Locate the cell with the specified text and output its [x, y] center coordinate. 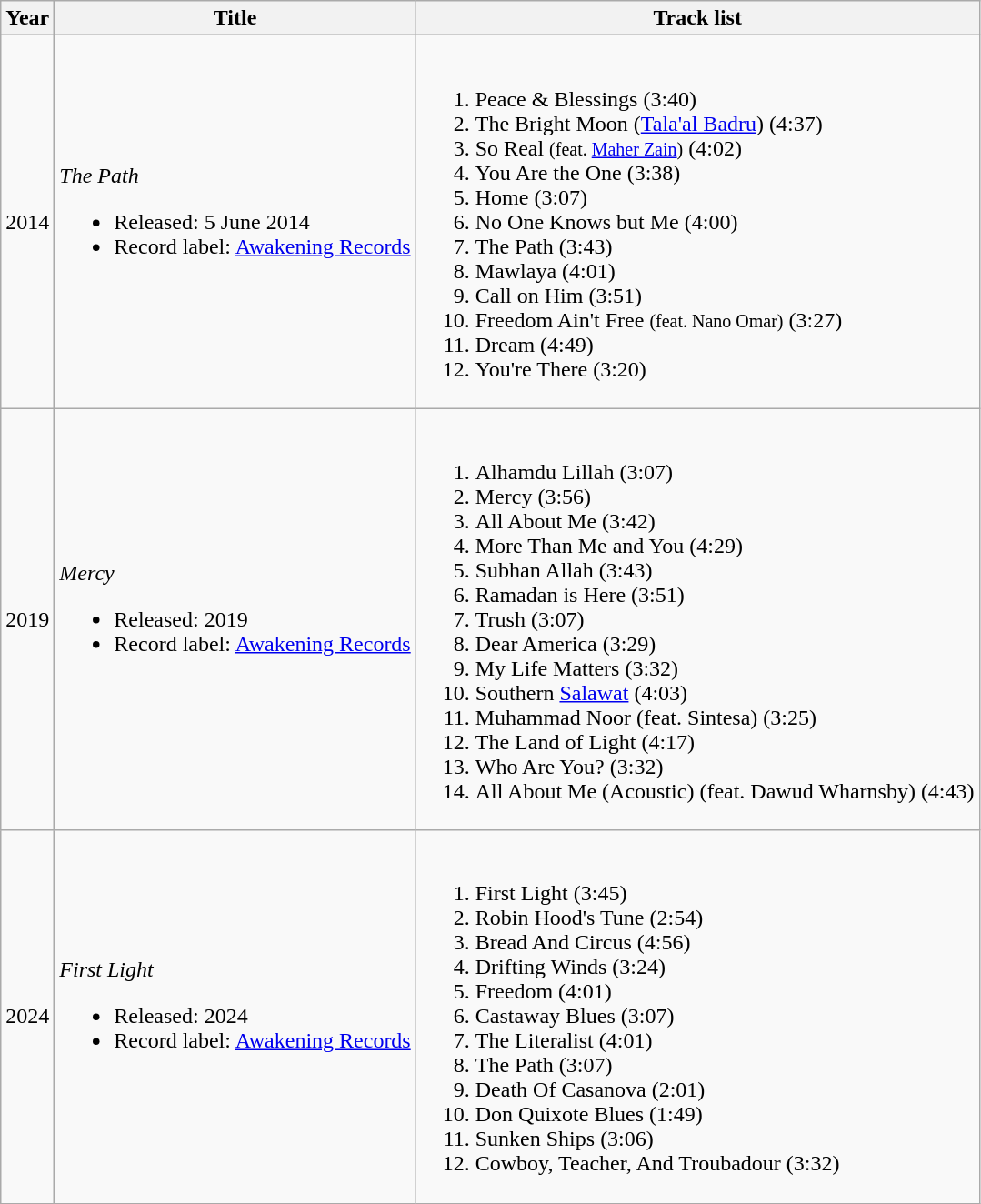
MercyReleased: 2019Record label: Awakening Records [235, 619]
First LightReleased: 2024Record label: Awakening Records [235, 1017]
2014 [27, 222]
Title [235, 18]
2019 [27, 619]
2024 [27, 1017]
Year [27, 18]
Track list [697, 18]
The PathReleased: 5 June 2014Record label: Awakening Records [235, 222]
